Search for the cell housing the specified text and yield its (x, y) center coordinate. 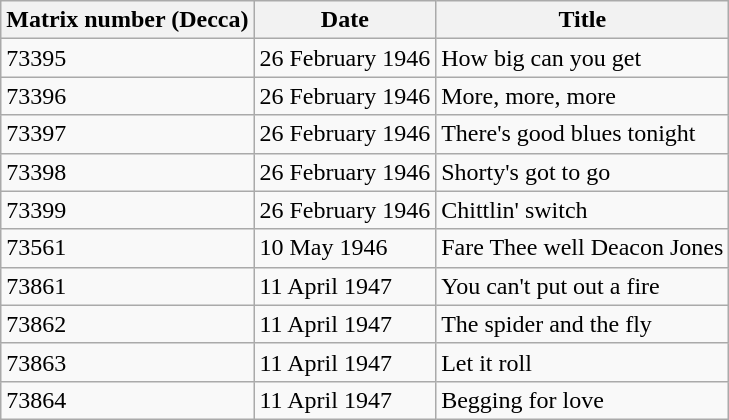
10 May 1946 (345, 248)
73864 (128, 400)
73399 (128, 210)
Fare Thee well Deacon Jones (582, 248)
There's good blues tonight (582, 134)
73863 (128, 362)
73861 (128, 286)
73398 (128, 172)
You can't put out a fire (582, 286)
Matrix number (Decca) (128, 20)
More, more, more (582, 96)
Date (345, 20)
73561 (128, 248)
The spider and the fly (582, 324)
73396 (128, 96)
73862 (128, 324)
Title (582, 20)
Begging for love (582, 400)
73395 (128, 58)
Shorty's got to go (582, 172)
Chittlin' switch (582, 210)
Let it roll (582, 362)
How big can you get (582, 58)
73397 (128, 134)
